From the cell containing the given text, extract its center point as (x, y) coordinate. 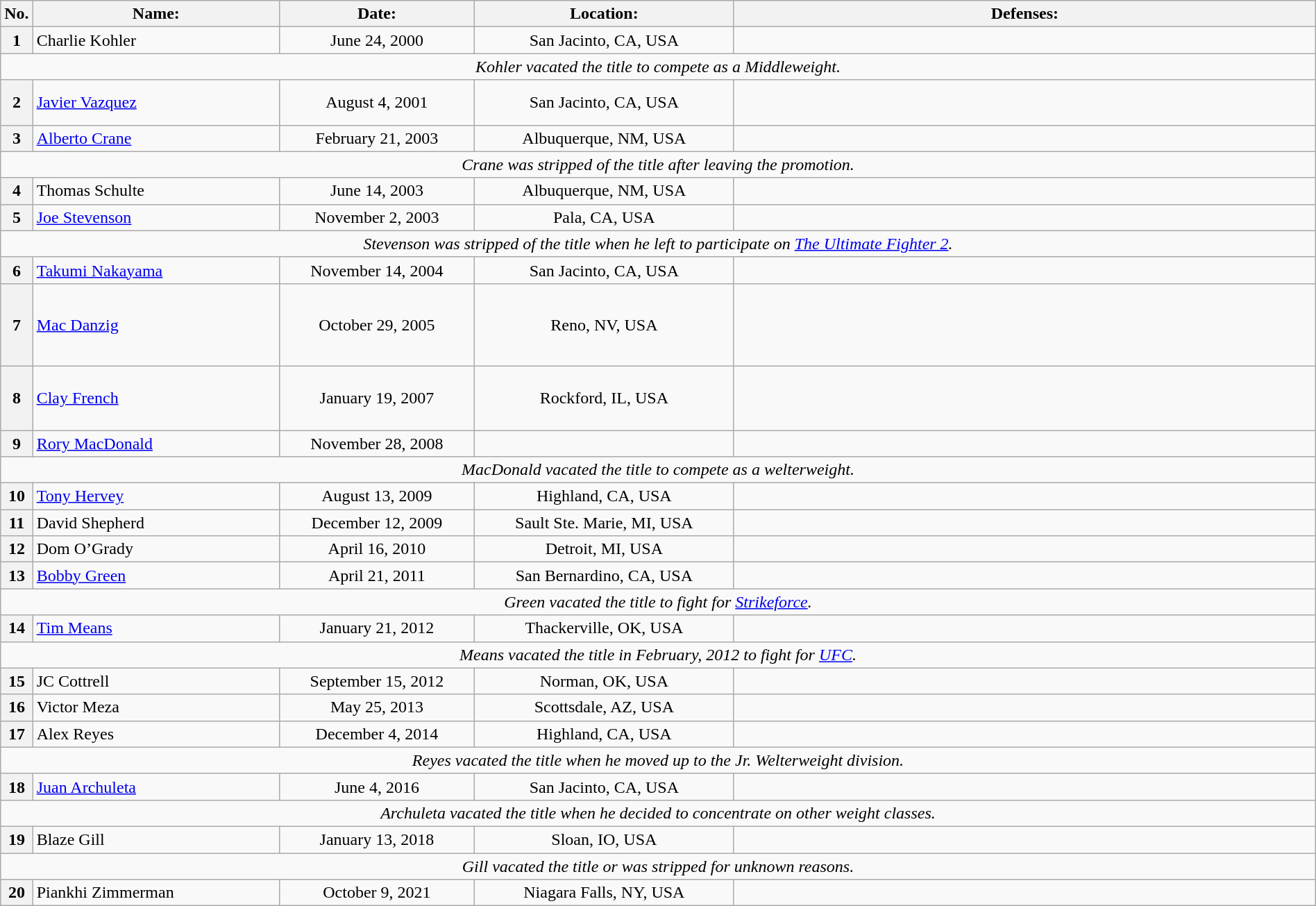
December 12, 2009 (378, 523)
5 (17, 217)
Thackerville, OK, USA (604, 628)
Crane was stripped of the title after leaving the promotion. (658, 165)
9 (17, 444)
Name: (155, 14)
13 (17, 576)
Charlie Kohler (155, 40)
17 (17, 734)
Sault Ste. Marie, MI, USA (604, 523)
Archuleta vacated the title when he decided to concentrate on other weight classes. (658, 813)
David Shepherd (155, 523)
Kohler vacated the title to compete as a Middleweight. (658, 67)
June 14, 2003 (378, 191)
January 13, 2018 (378, 839)
6 (17, 270)
Victor Meza (155, 707)
Mac Danzig (155, 325)
Bobby Green (155, 576)
Gill vacated the title or was stripped for unknown reasons. (658, 866)
Pala, CA, USA (604, 217)
20 (17, 893)
MacDonald vacated the title to compete as a welterweight. (658, 470)
Sloan, IO, USA (604, 839)
No. (17, 14)
Means vacated the title in February, 2012 to fight for UFC. (658, 655)
Location: (604, 14)
Dom O’Grady (155, 549)
Rockford, IL, USA (604, 398)
Tim Means (155, 628)
16 (17, 707)
January 19, 2007 (378, 398)
Tony Hervey (155, 496)
Detroit, MI, USA (604, 549)
November 28, 2008 (378, 444)
11 (17, 523)
May 25, 2013 (378, 707)
Reyes vacated the title when he moved up to the Jr. Welterweight division. (658, 760)
Joe Stevenson (155, 217)
2 (17, 103)
November 2, 2003 (378, 217)
September 15, 2012 (378, 681)
August 4, 2001 (378, 103)
19 (17, 839)
18 (17, 787)
June 24, 2000 (378, 40)
October 29, 2005 (378, 325)
Javier Vazquez (155, 103)
Alberto Crane (155, 138)
Reno, NV, USA (604, 325)
April 16, 2010 (378, 549)
Norman, OK, USA (604, 681)
Scottsdale, AZ, USA (604, 707)
Alex Reyes (155, 734)
November 14, 2004 (378, 270)
Stevenson was stripped of the title when he left to participate on The Ultimate Fighter 2. (658, 244)
December 4, 2014 (378, 734)
7 (17, 325)
14 (17, 628)
January 21, 2012 (378, 628)
Niagara Falls, NY, USA (604, 893)
August 13, 2009 (378, 496)
Defenses: (1024, 14)
Clay French (155, 398)
Rory MacDonald (155, 444)
8 (17, 398)
April 21, 2011 (378, 576)
3 (17, 138)
June 4, 2016 (378, 787)
San Bernardino, CA, USA (604, 576)
10 (17, 496)
Blaze Gill (155, 839)
Juan Archuleta (155, 787)
12 (17, 549)
Green vacated the title to fight for Strikeforce. (658, 602)
JC Cottrell (155, 681)
October 9, 2021 (378, 893)
Piankhi Zimmerman (155, 893)
4 (17, 191)
1 (17, 40)
15 (17, 681)
Thomas Schulte (155, 191)
February 21, 2003 (378, 138)
Date: (378, 14)
Takumi Nakayama (155, 270)
